Provide the (x, y) coordinate of the cell's center where the given text is located.  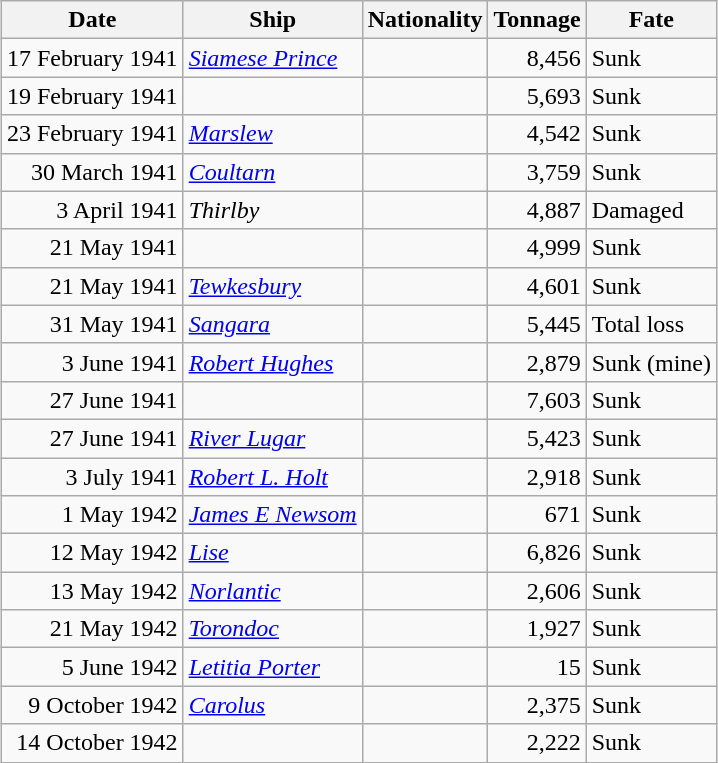
Total loss (651, 324)
River Lugar (272, 438)
3 June 1941 (92, 362)
Marslew (272, 134)
Tonnage (537, 20)
4,601 (537, 286)
17 February 1941 (92, 58)
Siamese Prince (272, 58)
19 February 1941 (92, 96)
Fate (651, 20)
5,423 (537, 438)
3 April 1941 (92, 210)
James E Newsom (272, 515)
4,542 (537, 134)
2,918 (537, 477)
Robert Hughes (272, 362)
Sunk (mine) (651, 362)
8,456 (537, 58)
3 July 1941 (92, 477)
Sangara (272, 324)
30 March 1941 (92, 172)
4,999 (537, 248)
Thirlby (272, 210)
31 May 1941 (92, 324)
Date (92, 20)
7,603 (537, 400)
23 February 1941 (92, 134)
Coultarn (272, 172)
Ship (272, 20)
Nationality (425, 20)
1,927 (537, 629)
Damaged (651, 210)
Norlantic (272, 591)
Robert L. Holt (272, 477)
1 May 1942 (92, 515)
671 (537, 515)
Lise (272, 553)
9 October 1942 (92, 705)
2,375 (537, 705)
13 May 1942 (92, 591)
5 June 1942 (92, 667)
15 (537, 667)
2,222 (537, 743)
5,445 (537, 324)
Letitia Porter (272, 667)
Carolus (272, 705)
6,826 (537, 553)
Torondoc (272, 629)
2,879 (537, 362)
21 May 1942 (92, 629)
2,606 (537, 591)
12 May 1942 (92, 553)
5,693 (537, 96)
3,759 (537, 172)
4,887 (537, 210)
Tewkesbury (272, 286)
14 October 1942 (92, 743)
